For the text-containing cell, return its midpoint in (X, Y) coordinate format. 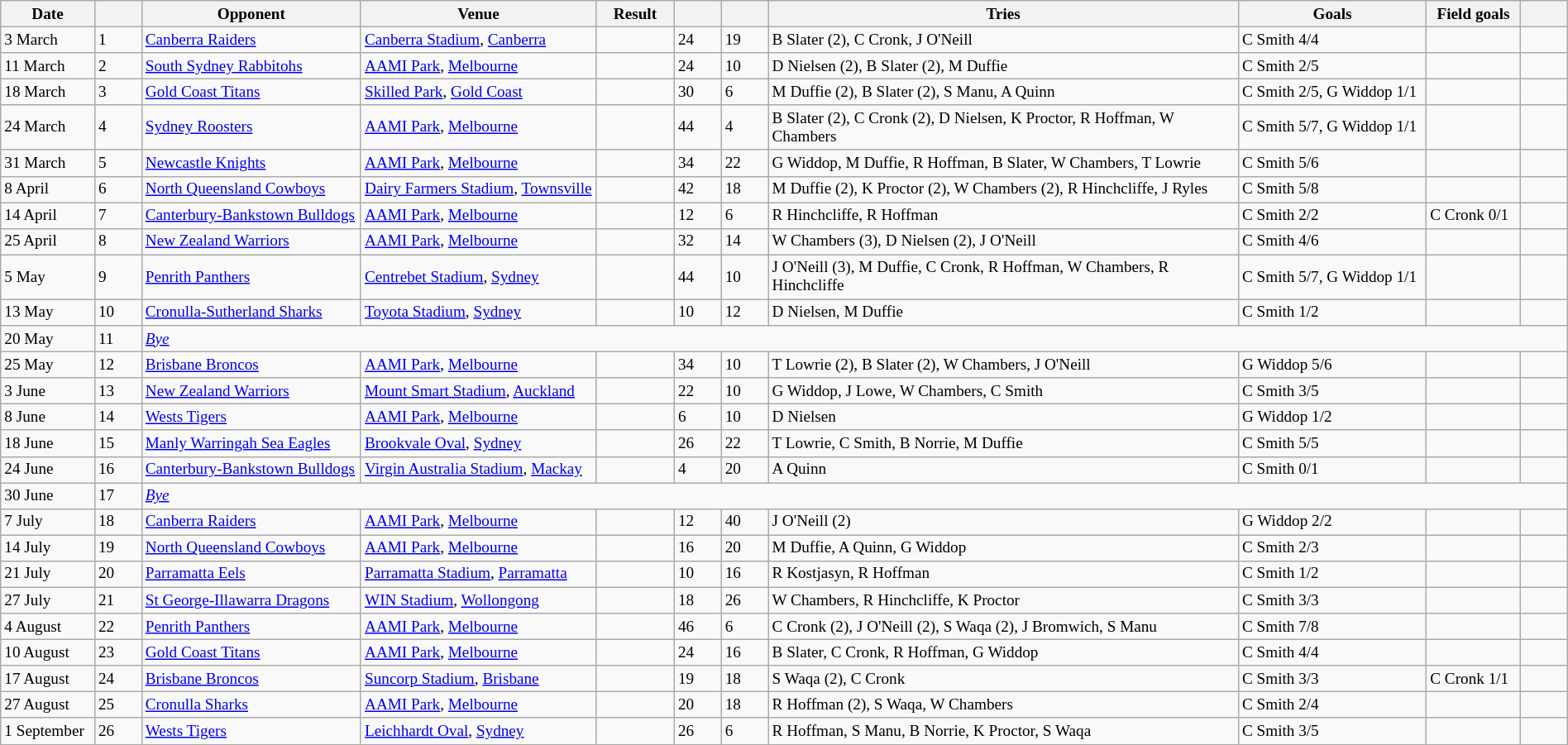
14 July (48, 548)
M Duffie, A Quinn, G Widdop (1003, 548)
27 July (48, 600)
3 March (48, 40)
C Cronk 1/1 (1474, 679)
C Smith 2/5 (1331, 66)
8 April (48, 189)
23 (117, 652)
C Cronk 0/1 (1474, 216)
15 (117, 443)
G Widdop 5/6 (1331, 365)
G Widdop 1/2 (1331, 418)
46 (698, 627)
Parramatta Stadium, Parramatta (478, 574)
WIN Stadium, Wollongong (478, 600)
Toyota Stadium, Sydney (478, 313)
C Smith 5/6 (1331, 163)
Manly Warringah Sea Eagles (251, 443)
J O'Neill (2) (1003, 522)
5 May (48, 277)
3 June (48, 391)
G Widdop, J Lowe, W Chambers, C Smith (1003, 391)
18 June (48, 443)
20 May (48, 339)
25 May (48, 365)
25 April (48, 241)
Centrebet Stadium, Sydney (478, 277)
32 (698, 241)
Cronulla-Sutherland Sharks (251, 313)
3 (117, 92)
40 (744, 522)
M Duffie (2), B Slater (2), S Manu, A Quinn (1003, 92)
Mount Smart Stadium, Auckland (478, 391)
24 June (48, 470)
11 March (48, 66)
Result (635, 14)
C Smith 7/8 (1331, 627)
D Nielsen (1003, 418)
South Sydney Rabbitohs (251, 66)
W Chambers (3), D Nielsen (2), J O'Neill (1003, 241)
Virgin Australia Stadium, Mackay (478, 470)
C Smith 2/4 (1331, 705)
13 (117, 391)
7 July (48, 522)
St George-Illawarra Dragons (251, 600)
25 (117, 705)
21 (117, 600)
S Waqa (2), C Cronk (1003, 679)
Leichhardt Oval, Sydney (478, 731)
C Smith 5/5 (1331, 443)
Newcastle Knights (251, 163)
R Hinchcliffe, R Hoffman (1003, 216)
30 June (48, 495)
Goals (1331, 14)
C Smith 2/5, G Widdop 1/1 (1331, 92)
5 (117, 163)
17 August (48, 679)
Dairy Farmers Stadium, Townsville (478, 189)
7 (117, 216)
1 September (48, 731)
31 March (48, 163)
Tries (1003, 14)
21 July (48, 574)
B Slater (2), C Cronk, J O'Neill (1003, 40)
W Chambers, R Hinchcliffe, K Proctor (1003, 600)
D Nielsen, M Duffie (1003, 313)
A Quinn (1003, 470)
R Kostjasyn, R Hoffman (1003, 574)
8 June (48, 418)
Brookvale Oval, Sydney (478, 443)
C Smith 5/8 (1331, 189)
8 (117, 241)
13 May (48, 313)
C Smith 4/6 (1331, 241)
C Smith 2/3 (1331, 548)
M Duffie (2), K Proctor (2), W Chambers (2), R Hinchcliffe, J Ryles (1003, 189)
D Nielsen (2), B Slater (2), M Duffie (1003, 66)
30 (698, 92)
18 March (48, 92)
R Hoffman, S Manu, B Norrie, K Proctor, S Waqa (1003, 731)
24 March (48, 127)
J O'Neill (3), M Duffie, C Cronk, R Hoffman, W Chambers, R Hinchcliffe (1003, 277)
G Widdop 2/2 (1331, 522)
14 April (48, 216)
R Hoffman (2), S Waqa, W Chambers (1003, 705)
C Cronk (2), J O'Neill (2), S Waqa (2), J Bromwich, S Manu (1003, 627)
Sydney Roosters (251, 127)
Venue (478, 14)
10 August (48, 652)
17 (117, 495)
T Lowrie (2), B Slater (2), W Chambers, J O'Neill (1003, 365)
Parramatta Eels (251, 574)
Opponent (251, 14)
1 (117, 40)
42 (698, 189)
Skilled Park, Gold Coast (478, 92)
G Widdop, M Duffie, R Hoffman, B Slater, W Chambers, T Lowrie (1003, 163)
B Slater (2), C Cronk (2), D Nielsen, K Proctor, R Hoffman, W Chambers (1003, 127)
Suncorp Stadium, Brisbane (478, 679)
Date (48, 14)
4 August (48, 627)
T Lowrie, C Smith, B Norrie, M Duffie (1003, 443)
Cronulla Sharks (251, 705)
11 (117, 339)
C Smith 0/1 (1331, 470)
9 (117, 277)
C Smith 2/2 (1331, 216)
B Slater, C Cronk, R Hoffman, G Widdop (1003, 652)
27 August (48, 705)
Canberra Stadium, Canberra (478, 40)
Field goals (1474, 14)
2 (117, 66)
